Pinpoint the cell where the given text exists, returning its (x, y) midpoint coordinate. 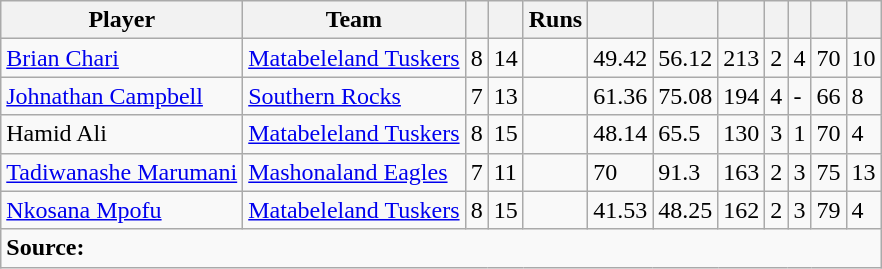
Runs (555, 20)
14 (506, 58)
194 (742, 96)
48.25 (686, 210)
Brian Chari (122, 58)
49.42 (620, 58)
Nkosana Mpofu (122, 210)
61.36 (620, 96)
65.5 (686, 134)
1 (800, 134)
Team (354, 20)
Source: (441, 248)
130 (742, 134)
Mashonaland Eagles (354, 172)
56.12 (686, 58)
163 (742, 172)
Johnathan Campbell (122, 96)
Tadiwanashe Marumani (122, 172)
66 (828, 96)
75.08 (686, 96)
162 (742, 210)
- (800, 96)
Player (122, 20)
79 (828, 210)
213 (742, 58)
Southern Rocks (354, 96)
11 (506, 172)
10 (864, 58)
91.3 (686, 172)
Hamid Ali (122, 134)
75 (828, 172)
41.53 (620, 210)
48.14 (620, 134)
